Identify which cell holds the provided text, then report its (X, Y) central coordinate. 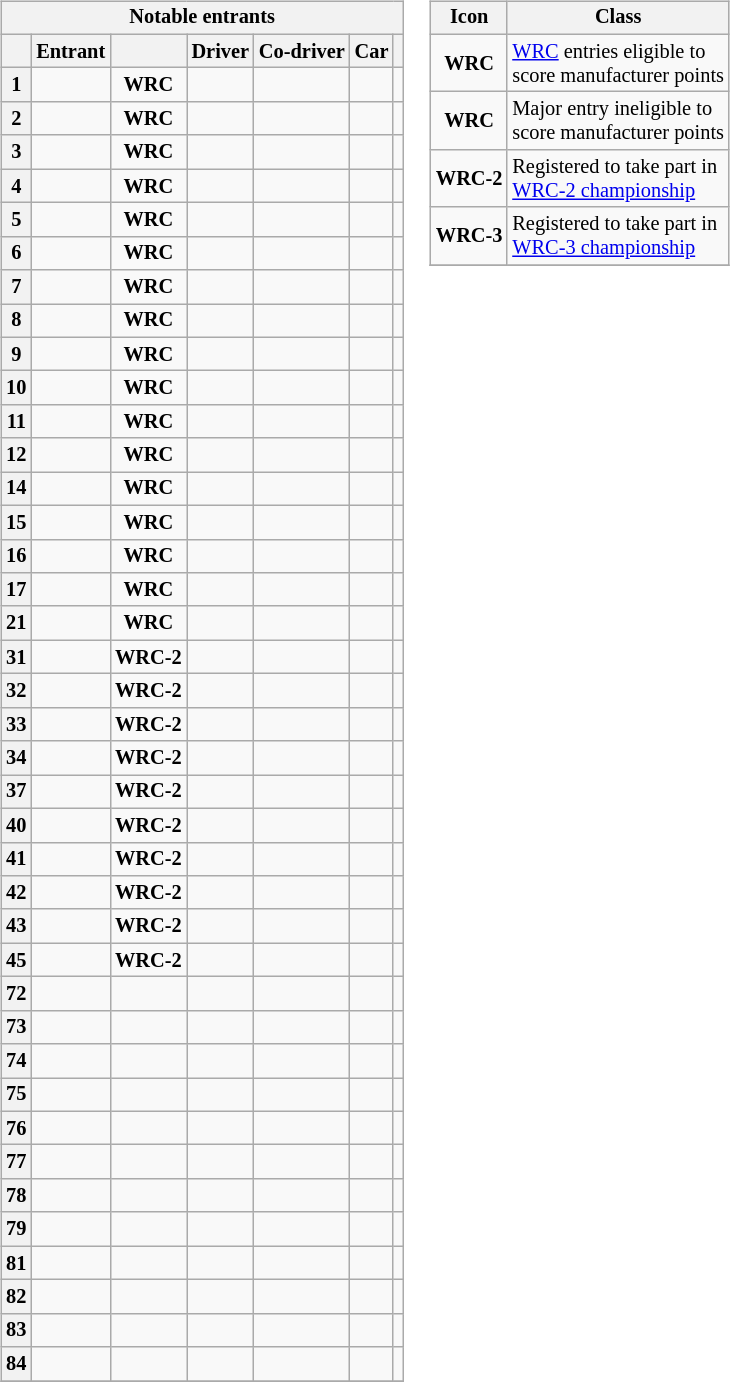
15 (16, 522)
16 (16, 556)
Icon (469, 18)
37 (16, 792)
34 (16, 758)
45 (16, 960)
5 (16, 220)
81 (16, 1263)
76 (16, 1128)
77 (16, 1162)
43 (16, 926)
6 (16, 253)
11 (16, 422)
Co-driver (302, 51)
17 (16, 590)
Major entry ineligible toscore manufacturer points (618, 121)
79 (16, 1229)
40 (16, 825)
Entrant (70, 51)
8 (16, 321)
78 (16, 1196)
Class (618, 18)
1 (16, 85)
3 (16, 152)
2 (16, 119)
WRC entries eligible toscore manufacturer points (618, 63)
31 (16, 657)
72 (16, 994)
Notable entrants (202, 18)
83 (16, 1330)
73 (16, 1027)
Registered to take part inWRC-3 championship (618, 236)
Driver (220, 51)
41 (16, 859)
14 (16, 489)
42 (16, 893)
Registered to take part inWRC-2 championship (618, 179)
84 (16, 1364)
82 (16, 1297)
33 (16, 724)
10 (16, 388)
32 (16, 691)
12 (16, 455)
WRC-3 (469, 236)
74 (16, 1061)
75 (16, 1095)
Car (372, 51)
9 (16, 354)
4 (16, 186)
7 (16, 287)
21 (16, 623)
